Capture the cell that displays the provided text and extract its [X, Y] central coordinate. 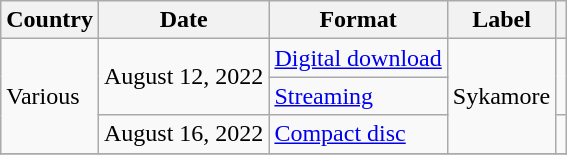
August 12, 2022 [183, 77]
Compact disc [358, 134]
Various [50, 96]
Streaming [358, 96]
August 16, 2022 [183, 134]
Label [501, 20]
Digital download [358, 58]
Date [183, 20]
Sykamore [501, 96]
Country [50, 20]
Format [358, 20]
